For the text-containing cell, return its midpoint in (x, y) coordinate format. 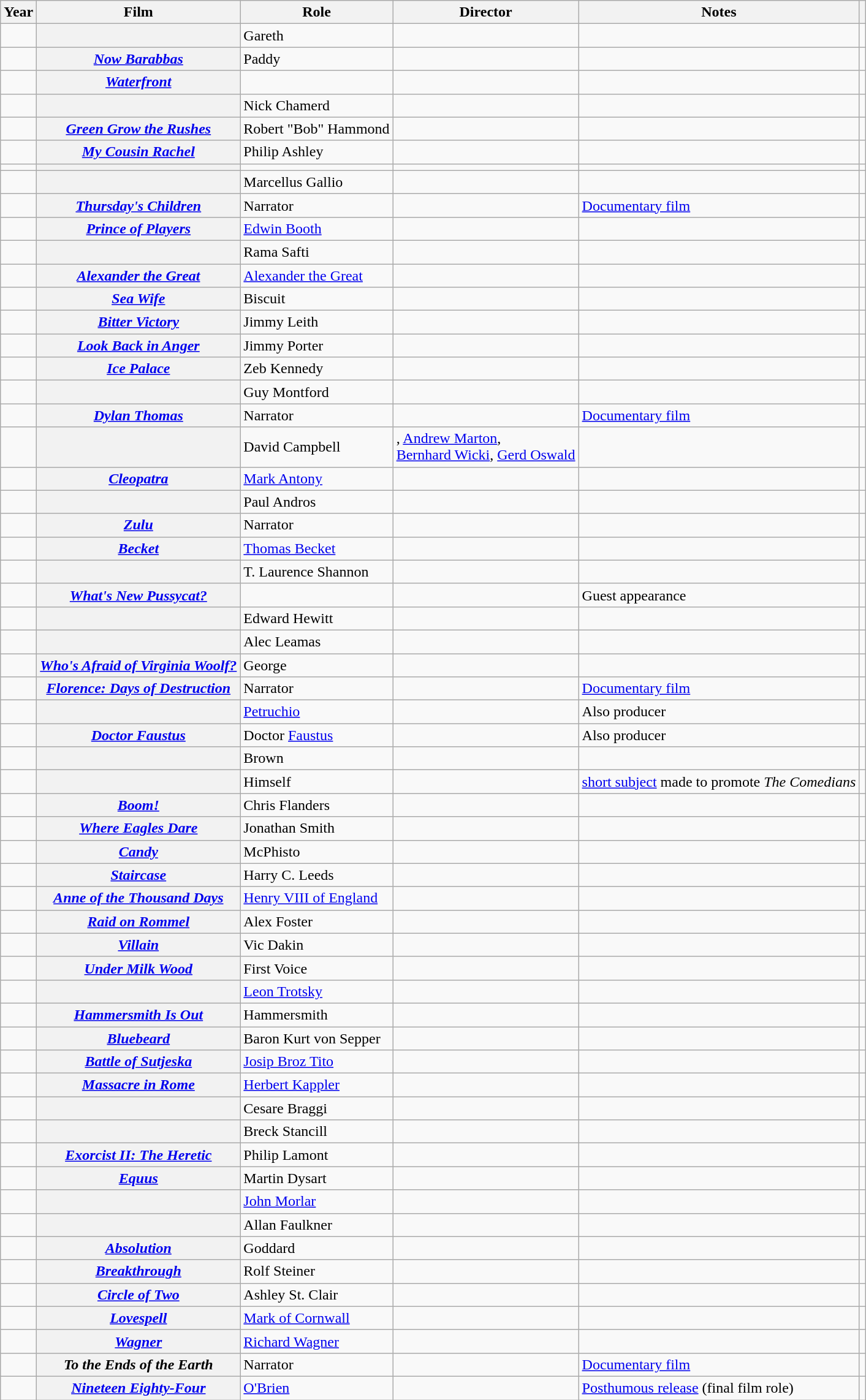
Mark Antony (316, 479)
Chris Flanders (316, 805)
George (316, 665)
McPhisto (316, 852)
Who's Afraid of Virginia Woolf? (139, 665)
Bluebeard (139, 1039)
Paddy (316, 59)
Goddard (316, 1248)
Circle of Two (139, 1295)
Absolution (139, 1248)
Prince of Players (139, 229)
Jimmy Porter (316, 346)
Zeb Kennedy (316, 369)
Hammersmith Is Out (139, 1015)
T. Laurence Shannon (316, 572)
Alex Foster (316, 921)
Martin Dysart (316, 1178)
Thursday's Children (139, 205)
Lovespell (139, 1318)
Leon Trotsky (316, 991)
Film (139, 12)
Jimmy Leith (316, 322)
Guest appearance (719, 595)
Year (18, 12)
Biscuit (316, 299)
Edwin Booth (316, 229)
Dylan Thomas (139, 415)
Philip Lamont (316, 1155)
Green Grow the Rushes (139, 129)
Marcellus Gallio (316, 182)
Becket (139, 548)
Philip Ashley (316, 152)
Petruchio (316, 712)
Anne of the Thousand Days (139, 898)
Baron Kurt von Sepper (316, 1039)
Brown (316, 759)
David Campbell (316, 447)
, Andrew Marton,Bernhard Wicki, Gerd Oswald (485, 447)
Candy (139, 852)
Herbert Kappler (316, 1085)
Ice Palace (139, 369)
Guy Montford (316, 392)
Nineteen Eighty-Four (139, 1388)
Battle of Sutjeska (139, 1062)
Robert "Bob" Hammond (316, 129)
Allan Faulkner (316, 1225)
Himself (316, 782)
Paul Andros (316, 502)
Look Back in Anger (139, 346)
Breakthrough (139, 1271)
Director (485, 12)
Rama Safti (316, 252)
Posthumous release (final film role) (719, 1388)
Sea Wife (139, 299)
Henry VIII of England (316, 898)
Edward Hewitt (316, 618)
short subject made to promote The Comedians (719, 782)
O'Brien (316, 1388)
Ashley St. Clair (316, 1295)
Thomas Becket (316, 548)
Waterfront (139, 82)
Gareth (316, 36)
Zulu (139, 525)
Role (316, 12)
Raid on Rommel (139, 921)
Boom! (139, 805)
Notes (719, 12)
Massacre in Rome (139, 1085)
Jonathan Smith (316, 828)
Breck Stancill (316, 1132)
John Morlar (316, 1201)
Under Milk Wood (139, 968)
Bitter Victory (139, 322)
Villain (139, 945)
Harry C. Leeds (316, 875)
Equus (139, 1178)
Florence: Days of Destruction (139, 689)
Now Barabbas (139, 59)
Cesare Braggi (316, 1108)
Richard Wagner (316, 1341)
Josip Broz Tito (316, 1062)
What's New Pussycat? (139, 595)
First Voice (316, 968)
Nick Chamerd (316, 105)
Mark of Cornwall (316, 1318)
Rolf Steiner (316, 1271)
Exorcist II: The Heretic (139, 1155)
Cleopatra (139, 479)
Hammersmith (316, 1015)
Staircase (139, 875)
To the Ends of the Earth (139, 1364)
Alec Leamas (316, 641)
Vic Dakin (316, 945)
My Cousin Rachel (139, 152)
Where Eagles Dare (139, 828)
Wagner (139, 1341)
